Extract the (x, y) coordinate from the center of the cell holding the provided text.  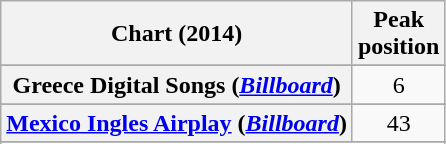
43 (398, 123)
6 (398, 85)
Mexico Ingles Airplay (Billboard) (177, 123)
Peakposition (398, 34)
Greece Digital Songs (Billboard) (177, 85)
Chart (2014) (177, 34)
